Detect which cell encompasses the target text, then output its [X, Y] center coordinate. 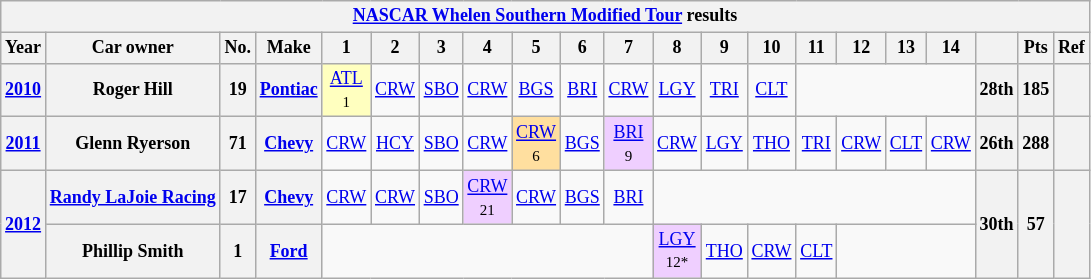
No. [238, 48]
8 [678, 48]
HCY [396, 144]
Randy LaJoie Racing [132, 197]
LGY12* [678, 251]
Pts [1036, 48]
9 [724, 48]
12 [862, 48]
BRI9 [628, 144]
CRW21 [488, 197]
Ford [288, 251]
2 [396, 48]
6 [582, 48]
10 [772, 48]
NASCAR Whelen Southern Modified Tour results [545, 16]
4 [488, 48]
14 [952, 48]
5 [536, 48]
3 [441, 48]
Car owner [132, 48]
2010 [24, 90]
26th [996, 144]
CRW6 [536, 144]
Roger Hill [132, 90]
Ref [1072, 48]
Pontiac [288, 90]
185 [1036, 90]
7 [628, 48]
19 [238, 90]
Phillip Smith [132, 251]
30th [996, 224]
71 [238, 144]
Glenn Ryerson [132, 144]
Make [288, 48]
13 [906, 48]
2011 [24, 144]
2012 [24, 224]
28th [996, 90]
57 [1036, 224]
Year [24, 48]
17 [238, 197]
11 [816, 48]
288 [1036, 144]
ATL1 [346, 90]
